For the text-containing cell, return its midpoint in [x, y] coordinate format. 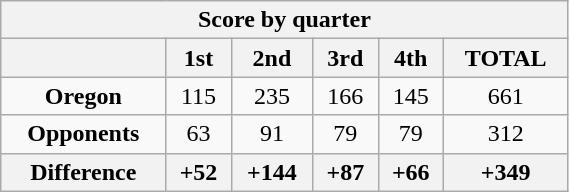
1st [198, 58]
Difference [84, 172]
+66 [410, 172]
+144 [272, 172]
+87 [346, 172]
3rd [346, 58]
63 [198, 134]
166 [346, 96]
312 [506, 134]
+52 [198, 172]
115 [198, 96]
Opponents [84, 134]
145 [410, 96]
235 [272, 96]
TOTAL [506, 58]
Score by quarter [284, 20]
Oregon [84, 96]
2nd [272, 58]
91 [272, 134]
4th [410, 58]
+349 [506, 172]
661 [506, 96]
